Return [X, Y] of the center of cell containing provided text 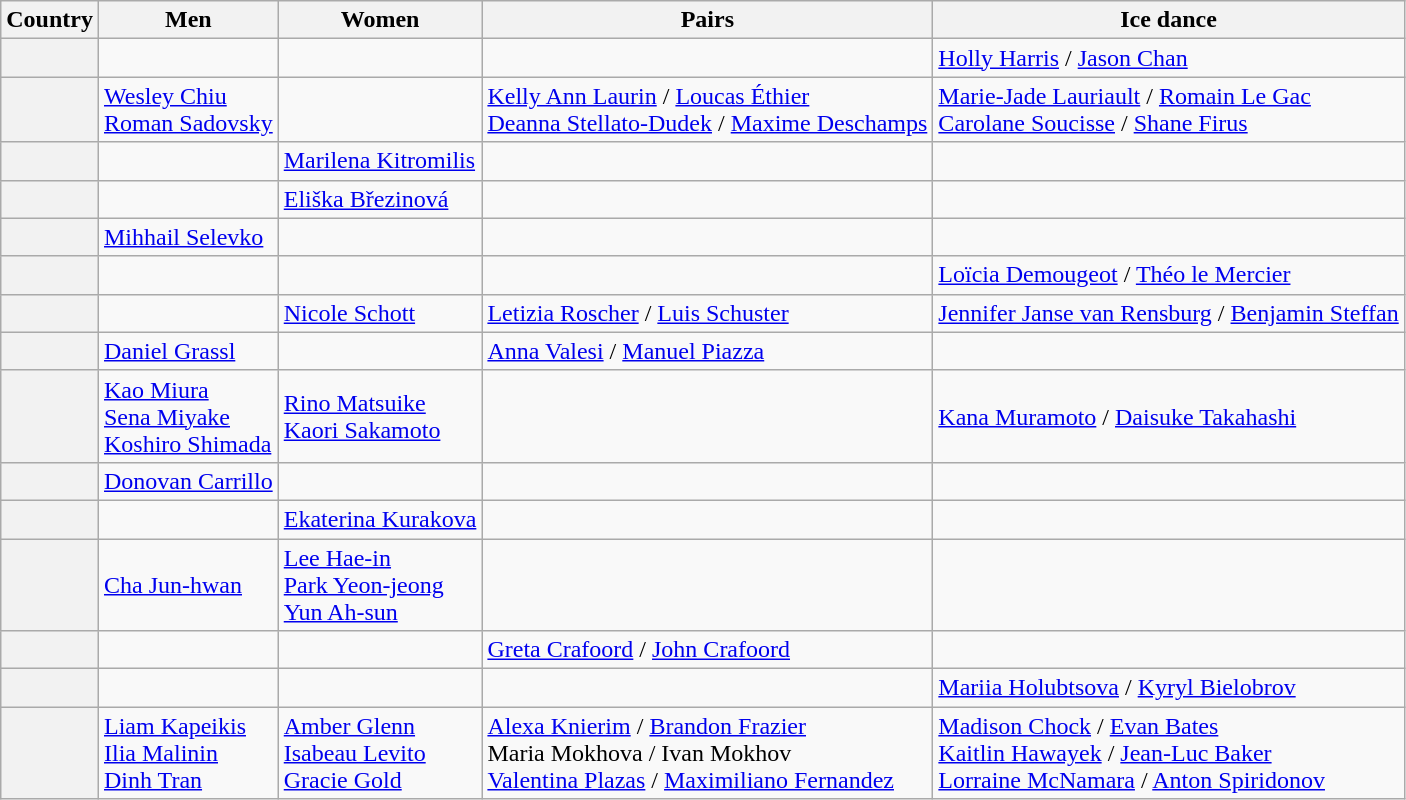
Cha Jun-hwan [188, 584]
Letizia Roscher / Luis Schuster [708, 313]
Kelly Ann Laurin / Loucas ÉthierDeanna Stellato-Dudek / Maxime Deschamps [708, 110]
Wesley ChiuRoman Sadovsky [188, 110]
Pairs [708, 20]
Rino MatsuikeKaori Sakamoto [380, 416]
Greta Crafoord / John Crafoord [708, 650]
Madison Chock / Evan BatesKaitlin Hawayek / Jean-Luc BakerLorraine McNamara / Anton Spiridonov [1168, 753]
Marie-Jade Lauriault / Romain Le GacCarolane Soucisse / Shane Firus [1168, 110]
Ice dance [1168, 20]
Jennifer Janse van Rensburg / Benjamin Steffan [1168, 313]
Ekaterina Kurakova [380, 519]
Kao MiuraSena MiyakeKoshiro Shimada [188, 416]
Holly Harris / Jason Chan [1168, 58]
Daniel Grassl [188, 351]
Liam KapeikisIlia MalininDinh Tran [188, 753]
Country [50, 20]
Eliška Březinová [380, 199]
Men [188, 20]
Anna Valesi / Manuel Piazza [708, 351]
Donovan Carrillo [188, 481]
Amber GlennIsabeau LevitoGracie Gold [380, 753]
Kana Muramoto / Daisuke Takahashi [1168, 416]
Mariia Holubtsova / Kyryl Bielobrov [1168, 688]
Nicole Schott [380, 313]
Women [380, 20]
Mihhail Selevko [188, 237]
Loïcia Demougeot / Théo le Mercier [1168, 275]
Lee Hae-inPark Yeon-jeongYun Ah-sun [380, 584]
Marilena Kitromilis [380, 161]
Alexa Knierim / Brandon FrazierMaria Mokhova / Ivan MokhovValentina Plazas / Maximiliano Fernandez [708, 753]
